Return [x, y] of the center of cell containing provided text 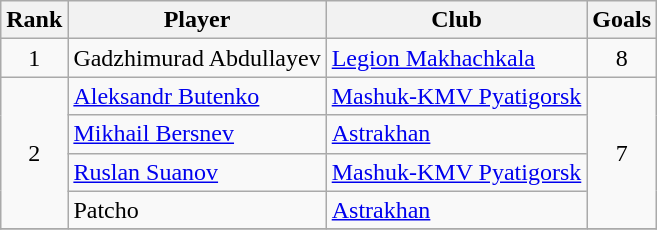
Gadzhimurad Abdullayev [197, 58]
Ruslan Suanov [197, 172]
1 [34, 58]
2 [34, 153]
8 [622, 58]
7 [622, 153]
Rank [34, 20]
Player [197, 20]
Goals [622, 20]
Mikhail Bersnev [197, 134]
Patcho [197, 210]
Aleksandr Butenko [197, 96]
Club [456, 20]
Legion Makhachkala [456, 58]
